For the text-containing cell, return its midpoint in [x, y] coordinate format. 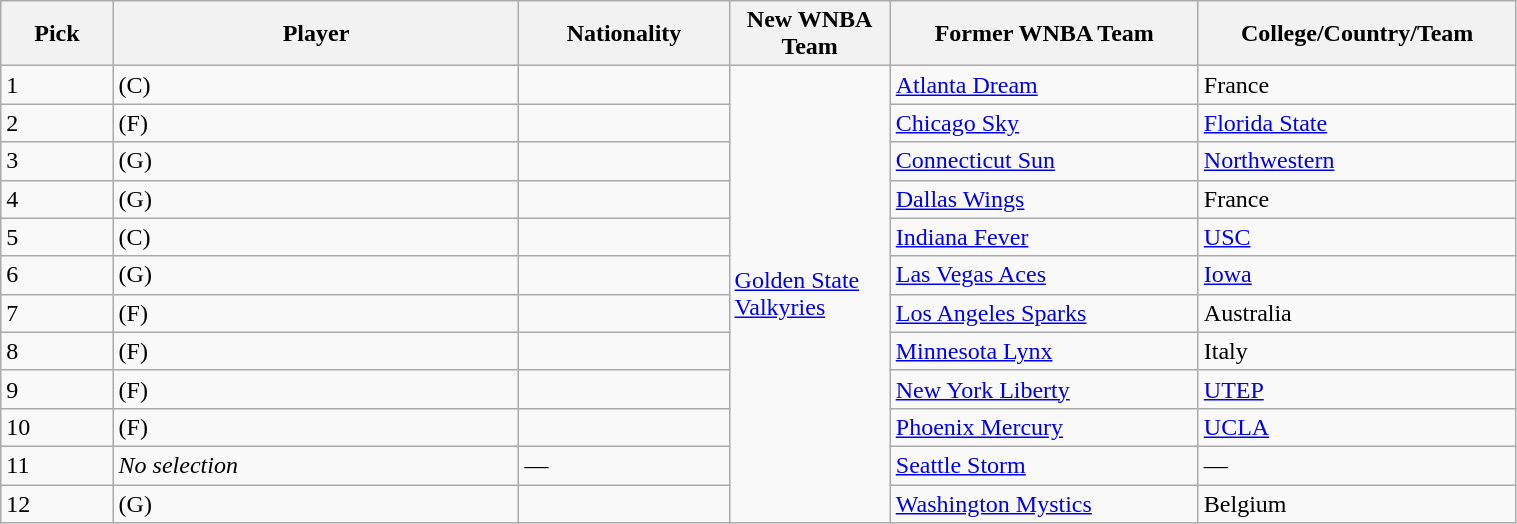
Player [316, 34]
New WNBA Team [810, 34]
Golden State Valkyries [810, 294]
UTEP [1357, 389]
6 [57, 275]
Indiana Fever [1044, 237]
Minnesota Lynx [1044, 351]
Australia [1357, 313]
8 [57, 351]
10 [57, 427]
USC [1357, 237]
Seattle Storm [1044, 465]
2 [57, 123]
5 [57, 237]
Nationality [624, 34]
Atlanta Dream [1044, 85]
Chicago Sky [1044, 123]
Italy [1357, 351]
12 [57, 503]
No selection [316, 465]
1 [57, 85]
Florida State [1357, 123]
Washington Mystics [1044, 503]
Connecticut Sun [1044, 161]
Dallas Wings [1044, 199]
Northwestern [1357, 161]
College/Country/Team [1357, 34]
4 [57, 199]
Belgium [1357, 503]
Los Angeles Sparks [1044, 313]
Phoenix Mercury [1044, 427]
9 [57, 389]
Pick [57, 34]
New York Liberty [1044, 389]
11 [57, 465]
Iowa [1357, 275]
7 [57, 313]
UCLA [1357, 427]
3 [57, 161]
Former WNBA Team [1044, 34]
Las Vegas Aces [1044, 275]
